Locate the cell with the specified text and output its [X, Y] center coordinate. 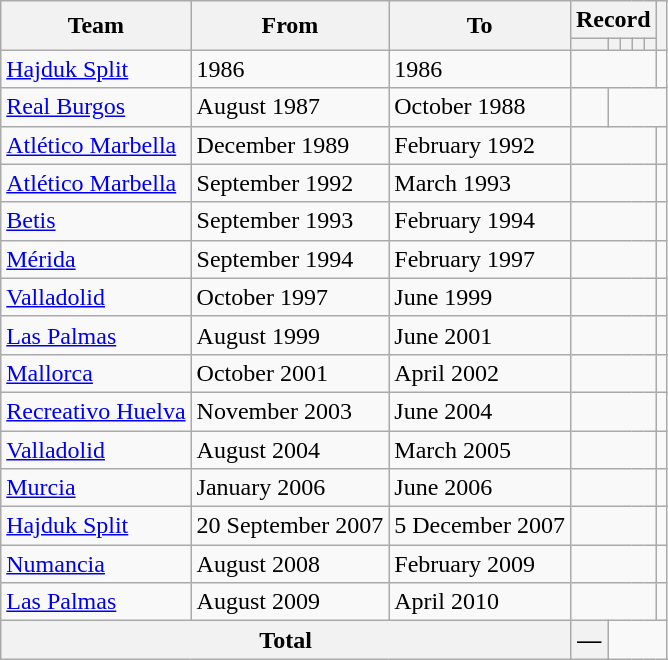
September 1992 [290, 183]
20 September 2007 [290, 526]
April 2010 [480, 602]
Recreativo Huelva [96, 411]
October 1988 [480, 107]
February 1997 [480, 259]
Record [613, 20]
December 1989 [290, 145]
August 1987 [290, 107]
June 1999 [480, 297]
September 1993 [290, 221]
September 1994 [290, 259]
Mallorca [96, 373]
August 2009 [290, 602]
January 2006 [290, 488]
From [290, 26]
October 1997 [290, 297]
To [480, 26]
Numancia [96, 564]
5 December 2007 [480, 526]
Real Burgos [96, 107]
October 2001 [290, 373]
February 1994 [480, 221]
Total [286, 640]
March 2005 [480, 449]
Betis [96, 221]
April 2002 [480, 373]
November 2003 [290, 411]
— [589, 640]
February 2009 [480, 564]
August 1999 [290, 335]
June 2004 [480, 411]
Team [96, 26]
August 2004 [290, 449]
August 2008 [290, 564]
June 2006 [480, 488]
February 1992 [480, 145]
June 2001 [480, 335]
Mérida [96, 259]
March 1993 [480, 183]
Murcia [96, 488]
